Determine the (x, y) coordinate at the center of the cell enclosing the given text.  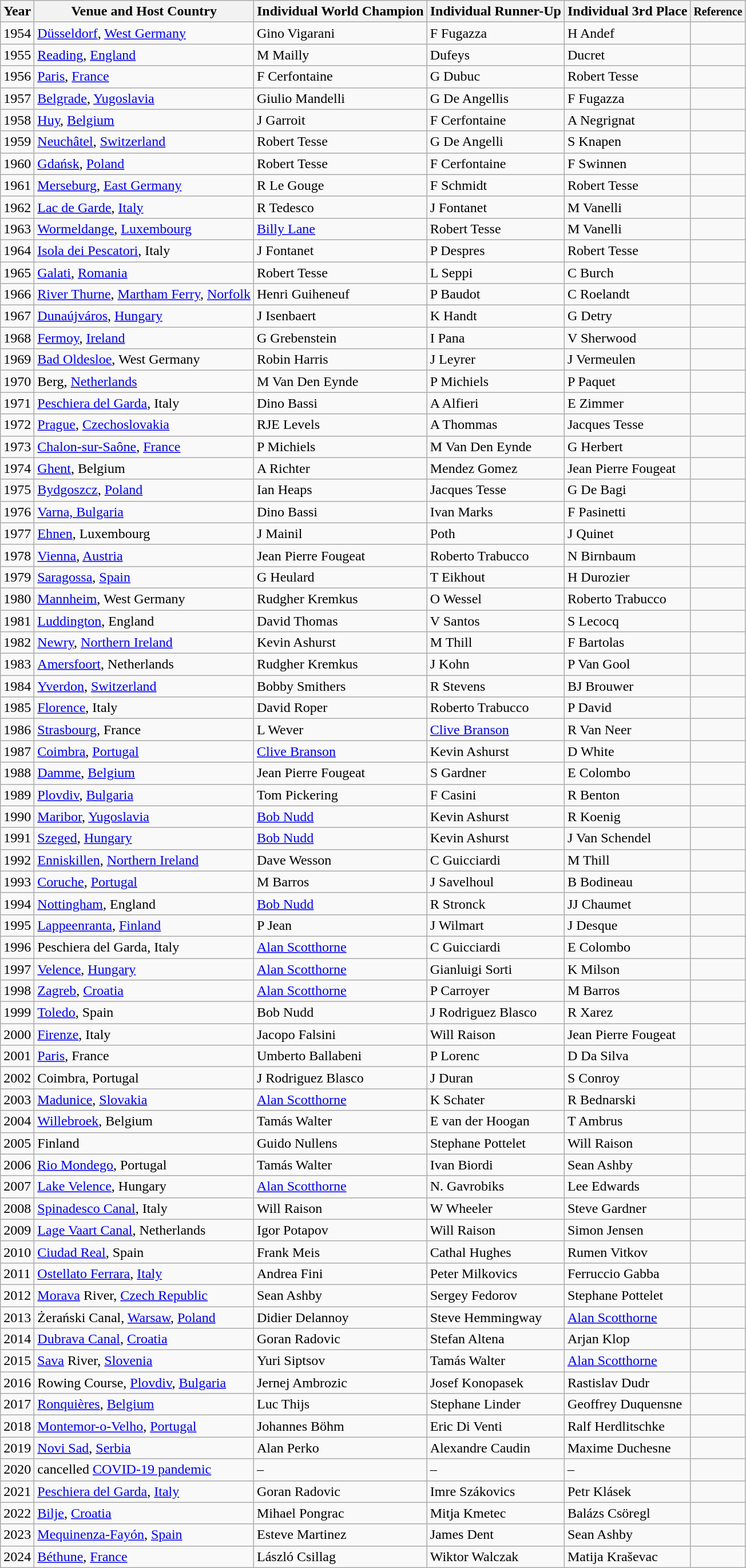
2007 (17, 1187)
F Pasinetti (627, 512)
Rio Mondego, Portugal (144, 1165)
Coruche, Portugal (144, 882)
J Garroit (340, 120)
R Bednarski (627, 1100)
R Xarez (627, 1013)
2003 (17, 1100)
K Milson (627, 969)
D White (627, 751)
Wormeldange, Luxembourg (144, 229)
R Stronck (495, 904)
1997 (17, 969)
K Handt (495, 316)
M Mailly (340, 55)
Berg, Netherlands (144, 381)
E van der Hoogan (495, 1121)
2019 (17, 1448)
P Paquet (627, 381)
Ronquières, Belgium (144, 1404)
Yverdon, Switzerland (144, 686)
1974 (17, 468)
2017 (17, 1404)
Ralf Herdlitschke (627, 1426)
Igor Potapov (340, 1230)
Madunice, Slovakia (144, 1100)
Bydgoszcz, Poland (144, 490)
Ducret (627, 55)
1985 (17, 708)
Dunaújváros, Hungary (144, 316)
1964 (17, 250)
Ehnen, Luxembourg (144, 534)
Poth (495, 534)
Jacopo Falsini (340, 1034)
1962 (17, 207)
2022 (17, 1513)
Dave Wesson (340, 860)
Belgrade, Yugoslavia (144, 98)
T Ambrus (627, 1121)
Jernej Ambrozic (340, 1383)
2001 (17, 1056)
2020 (17, 1470)
Simon Jensen (627, 1230)
Ciudad Real, Spain (144, 1252)
Luc Thijs (340, 1404)
1978 (17, 555)
C Roelandt (627, 295)
BJ Brouwer (627, 686)
Vienna, Austria (144, 555)
Sergey Fedorov (495, 1295)
Year (17, 11)
2008 (17, 1208)
Düsseldorf, West Germany (144, 33)
J Leyrer (495, 360)
2005 (17, 1143)
1991 (17, 838)
Mendez Gomez (495, 468)
Mannheim, West Germany (144, 599)
Maxime Duchesne (627, 1448)
Steve Hemmingway (495, 1317)
Gino Vigarani (340, 33)
2015 (17, 1361)
Arjan Klop (627, 1339)
Béthune, France (144, 1557)
Nottingham, England (144, 904)
W Wheeler (495, 1208)
I Pana (495, 338)
Ostellato Ferrara, Italy (144, 1273)
Tom Pickering (340, 795)
S Conroy (627, 1078)
Mihael Pongrac (340, 1513)
F Bartolas (627, 643)
R Benton (627, 795)
1988 (17, 773)
Merseburg, East Germany (144, 185)
H Andef (627, 33)
Reading, England (144, 55)
F Casini (495, 795)
Mequinenza-Fayón, Spain (144, 1535)
2004 (17, 1121)
Individual 3rd Place (627, 11)
Dubrava Canal, Croatia (144, 1339)
James Dent (495, 1535)
Bad Oldesloe, West Germany (144, 360)
2021 (17, 1491)
Ivan Biordi (495, 1165)
1973 (17, 447)
F Schmidt (495, 185)
1998 (17, 991)
Gianluigi Sorti (495, 969)
Szeged, Hungary (144, 838)
Imre Szákovics (495, 1491)
1975 (17, 490)
David Roper (340, 708)
R Tedesco (340, 207)
Ferruccio Gabba (627, 1273)
1966 (17, 295)
Gdańsk, Poland (144, 164)
Robin Harris (340, 360)
B Bodineau (627, 882)
G Dubuc (495, 77)
1987 (17, 751)
N. Gavrobiks (495, 1187)
Eric Di Venti (495, 1426)
1959 (17, 142)
J Isenbaert (340, 316)
Chalon-sur-Saône, France (144, 447)
2010 (17, 1252)
J Wilmart (495, 925)
2014 (17, 1339)
Individual Runner-Up (495, 11)
1972 (17, 425)
Galati, Romania (144, 273)
1968 (17, 338)
R Van Neer (627, 730)
V Santos (495, 620)
cancelled COVID-19 pandemic (144, 1470)
1977 (17, 534)
Lake Velence, Hungary (144, 1187)
Enniskillen, Northern Ireland (144, 860)
Balázs Csöregl (627, 1513)
Stefan Altena (495, 1339)
P Lorenc (495, 1056)
Frank Meis (340, 1252)
P Baudot (495, 295)
1993 (17, 882)
1999 (17, 1013)
P Carroyer (495, 991)
1981 (17, 620)
A Thommas (495, 425)
Isola dei Pescatori, Italy (144, 250)
J Savelhoul (495, 882)
G Heulard (340, 577)
Matija Kraševac (627, 1557)
2002 (17, 1078)
Lee Edwards (627, 1187)
1994 (17, 904)
Plovdiv, Bulgaria (144, 795)
Petr Klásek (627, 1491)
Alan Perko (340, 1448)
2012 (17, 1295)
Alexandre Caudin (495, 1448)
Umberto Ballabeni (340, 1056)
2009 (17, 1230)
Newry, Northern Ireland (144, 643)
Saragossa, Spain (144, 577)
Venue and Host Country (144, 11)
Prague, Czechoslovakia (144, 425)
J Van Schendel (627, 838)
2023 (17, 1535)
Billy Lane (340, 229)
D Da Silva (627, 1056)
JJ Chaumet (627, 904)
Finland (144, 1143)
1992 (17, 860)
J Mainil (340, 534)
J Vermeulen (627, 360)
Josef Konopasek (495, 1383)
J Quinet (627, 534)
R Koenig (627, 817)
2006 (17, 1165)
Żerański Canal, Warsaw, Poland (144, 1317)
R Le Gouge (340, 185)
Sava River, Slovenia (144, 1361)
Bobby Smithers (340, 686)
1958 (17, 120)
V Sherwood (627, 338)
1963 (17, 229)
1996 (17, 947)
J Desque (627, 925)
River Thurne, Martham Ferry, Norfolk (144, 295)
Amersfoort, Netherlands (144, 664)
1970 (17, 381)
P David (627, 708)
2018 (17, 1426)
2011 (17, 1273)
Mitja Kmetec (495, 1513)
S Gardner (495, 773)
Spinadesco Canal, Italy (144, 1208)
Florence, Italy (144, 708)
1965 (17, 273)
G De Angellis (495, 98)
A Richter (340, 468)
Novi Sad, Serbia (144, 1448)
Stephane Linder (495, 1404)
Montemor-o-Velho, Portugal (144, 1426)
T Eikhout (495, 577)
1982 (17, 643)
1976 (17, 512)
Damme, Belgium (144, 773)
1986 (17, 730)
Reference (718, 11)
Firenze, Italy (144, 1034)
G De Bagi (627, 490)
S Lecocq (627, 620)
P Van Gool (627, 664)
Esteve Martinez (340, 1535)
P Jean (340, 925)
Steve Gardner (627, 1208)
László Csillag (340, 1557)
J Kohn (495, 664)
G Grebenstein (340, 338)
E Zimmer (627, 403)
Neuchâtel, Switzerland (144, 142)
Fermoy, Ireland (144, 338)
Andrea Fini (340, 1273)
Rowing Course, Plovdiv, Bulgaria (144, 1383)
G Detry (627, 316)
Strasbourg, France (144, 730)
1980 (17, 599)
Yuri Siptsov (340, 1361)
1957 (17, 98)
Wiktor Walczak (495, 1557)
1961 (17, 185)
Huy, Belgium (144, 120)
2024 (17, 1557)
Bilje, Croatia (144, 1513)
Zagreb, Croatia (144, 991)
Lappeenranta, Finland (144, 925)
Toledo, Spain (144, 1013)
2016 (17, 1383)
H Durozier (627, 577)
Giulio Mandelli (340, 98)
L Wever (340, 730)
1969 (17, 360)
C Burch (627, 273)
David Thomas (340, 620)
Rumen Vitkov (627, 1252)
Rastislav Dudr (627, 1383)
Morava River, Czech Republic (144, 1295)
J Duran (495, 1078)
1960 (17, 164)
2013 (17, 1317)
1983 (17, 664)
1989 (17, 795)
Individual World Champion (340, 11)
1979 (17, 577)
Johannes Böhm (340, 1426)
A Negrignat (627, 120)
Maribor, Yugoslavia (144, 817)
S Knapen (627, 142)
Ivan Marks (495, 512)
Varna, Bulgaria (144, 512)
Luddington, England (144, 620)
Ghent, Belgium (144, 468)
K Schater (495, 1100)
L Seppi (495, 273)
Lac de Garde, Italy (144, 207)
Geoffrey Duquensne (627, 1404)
A Alfieri (495, 403)
N Birnbaum (627, 555)
RJE Levels (340, 425)
G Herbert (627, 447)
Didier Delannoy (340, 1317)
2000 (17, 1034)
P Despres (495, 250)
Henri Guiheneuf (340, 295)
Velence, Hungary (144, 969)
F Swinnen (627, 164)
Peter Milkovics (495, 1273)
1971 (17, 403)
1955 (17, 55)
1984 (17, 686)
1956 (17, 77)
Ian Heaps (340, 490)
Dufeys (495, 55)
1995 (17, 925)
1967 (17, 316)
O Wessel (495, 599)
G De Angelli (495, 142)
Lage Vaart Canal, Netherlands (144, 1230)
1990 (17, 817)
Willebroek, Belgium (144, 1121)
1954 (17, 33)
Guido Nullens (340, 1143)
R Stevens (495, 686)
Cathal Hughes (495, 1252)
